From the cell containing the given text, extract its center point as (x, y) coordinate. 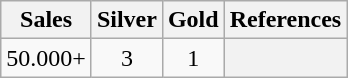
Gold (193, 20)
Silver (126, 20)
References (286, 20)
3 (126, 58)
50.000+ (46, 58)
Sales (46, 20)
1 (193, 58)
